Provide the (x, y) coordinate of the cell's center where the given text is located.  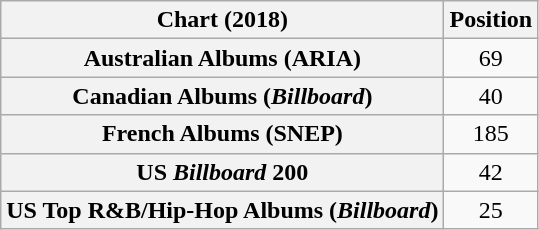
Canadian Albums (Billboard) (222, 96)
US Top R&B/Hip-Hop Albums (Billboard) (222, 210)
69 (491, 58)
Position (491, 20)
French Albums (SNEP) (222, 134)
42 (491, 172)
185 (491, 134)
25 (491, 210)
US Billboard 200 (222, 172)
40 (491, 96)
Chart (2018) (222, 20)
Australian Albums (ARIA) (222, 58)
